Search for the cell housing the specified text and yield its [x, y] center coordinate. 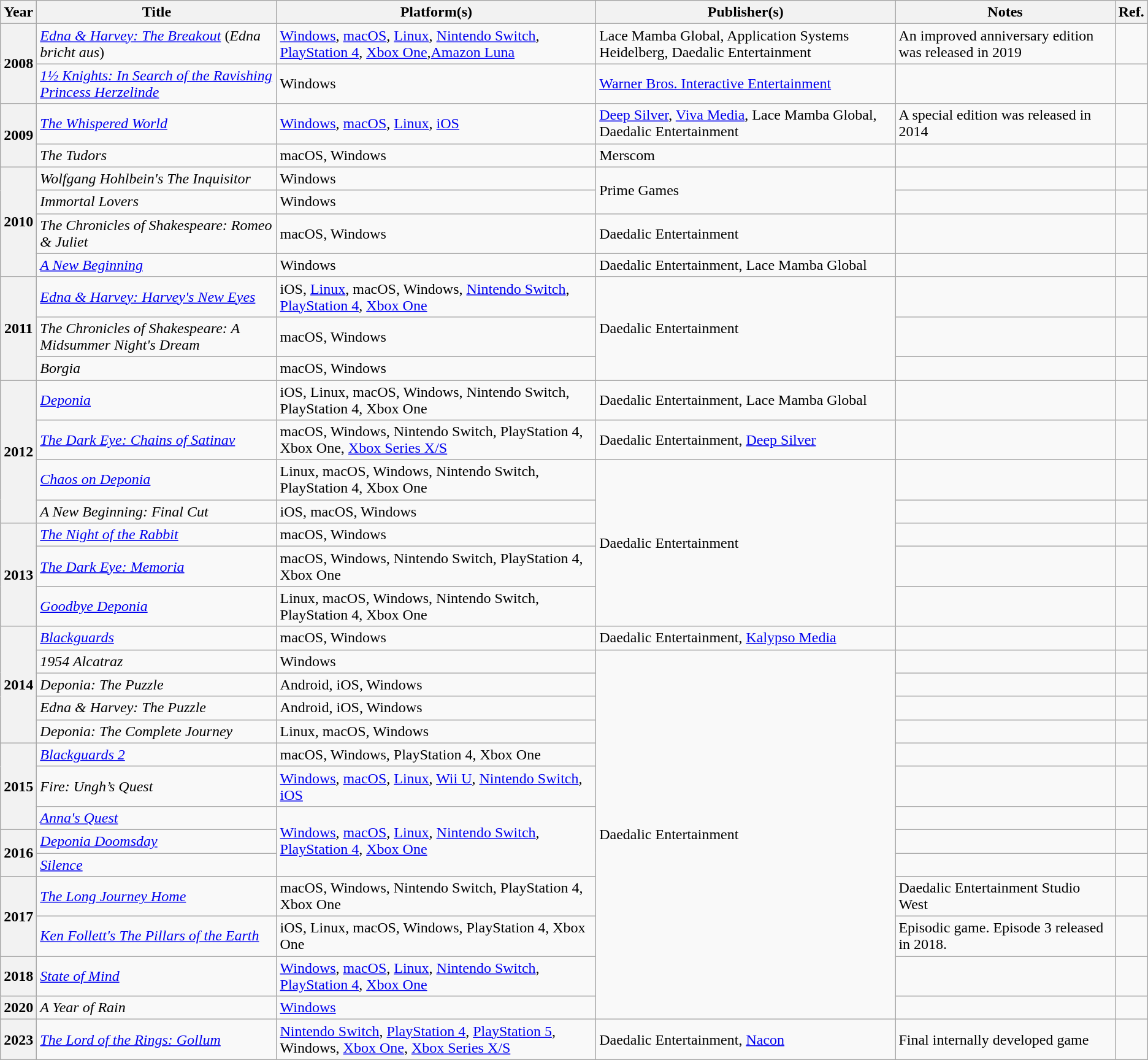
2018 [18, 977]
Fire: Ungh’s Quest [157, 786]
macOS, Windows, Nintendo Switch, PlayStation 4, Xbox One, Xbox Series X/S [437, 440]
2010 [18, 222]
2017 [18, 916]
Goodbye Deponia [157, 606]
2014 [18, 685]
Deponia: The Puzzle [157, 685]
Prime Games [746, 190]
2023 [18, 1039]
Ref. [1131, 12]
A New Beginning [157, 265]
2020 [18, 1008]
The Night of the Rabbit [157, 535]
Deponia Doomsday [157, 841]
Edna & Harvey: The Puzzle [157, 708]
Deponia [157, 400]
Publisher(s) [746, 12]
Anna's Quest [157, 818]
Daedalic Entertainment, Kalypso Media [746, 638]
macOS, Windows, PlayStation 4, Xbox One [437, 755]
Final internally developed game [1005, 1039]
Blackguards 2 [157, 755]
State of Mind [157, 977]
Lace Mamba Global, Application Systems Heidelberg, Daedalic Entertainment [746, 44]
Nintendo Switch, PlayStation 4, PlayStation 5, Windows, Xbox One, Xbox Series X/S [437, 1039]
Linux, macOS, Windows [437, 731]
2008 [18, 64]
Edna & Harvey: The Breakout (Edna bricht aus) [157, 44]
The Whispered World [157, 124]
An improved anniversary edition was released in 2019 [1005, 44]
Episodic game. Episode 3 released in 2018. [1005, 936]
The Dark Eye: Memoria [157, 567]
2012 [18, 451]
Borgia [157, 368]
Blackguards [157, 638]
2011 [18, 328]
Daedalic Entertainment, Nacon [746, 1039]
Platform(s) [437, 12]
Windows, macOS, Linux, Wii U, Nintendo Switch, iOS [437, 786]
Daedalic Entertainment, Deep Silver [746, 440]
iOS, macOS, Windows [437, 512]
The Lord of the Rings: Gollum [157, 1039]
1½ Knights: In Search of the Ravishing Princess Herzelinde [157, 83]
Ken Follett's The Pillars of the Earth [157, 936]
Silence [157, 864]
Edna & Harvey: Harvey's New Eyes [157, 297]
The Dark Eye: Chains of Satinav [157, 440]
A New Beginning: Final Cut [157, 512]
Merscom [746, 155]
Immortal Lovers [157, 202]
A special edition was released in 2014 [1005, 124]
2016 [18, 853]
Chaos on Deponia [157, 480]
2013 [18, 575]
Deep Silver, Viva Media, Lace Mamba Global, Daedalic Entertainment [746, 124]
A Year of Rain [157, 1008]
Daedalic Entertainment Studio West [1005, 897]
1954 Alcatraz [157, 661]
Deponia: The Complete Journey [157, 731]
Windows, macOS, Linux, Nintendo Switch, PlayStation 4, Xbox One,Amazon Luna [437, 44]
The Chronicles of Shakespeare: A Midsummer Night's Dream [157, 336]
Warner Bros. Interactive Entertainment [746, 83]
Year [18, 12]
iOS, Linux, macOS, Windows, PlayStation 4, Xbox One [437, 936]
2015 [18, 786]
Wolfgang Hohlbein's The Inquisitor [157, 179]
2009 [18, 135]
The Long Journey Home [157, 897]
Title [157, 12]
Windows, macOS, Linux, iOS [437, 124]
The Chronicles of Shakespeare: Romeo & Juliet [157, 233]
The Tudors [157, 155]
Notes [1005, 12]
